Determine the (x, y) coordinate at the center of the cell enclosing the given text.  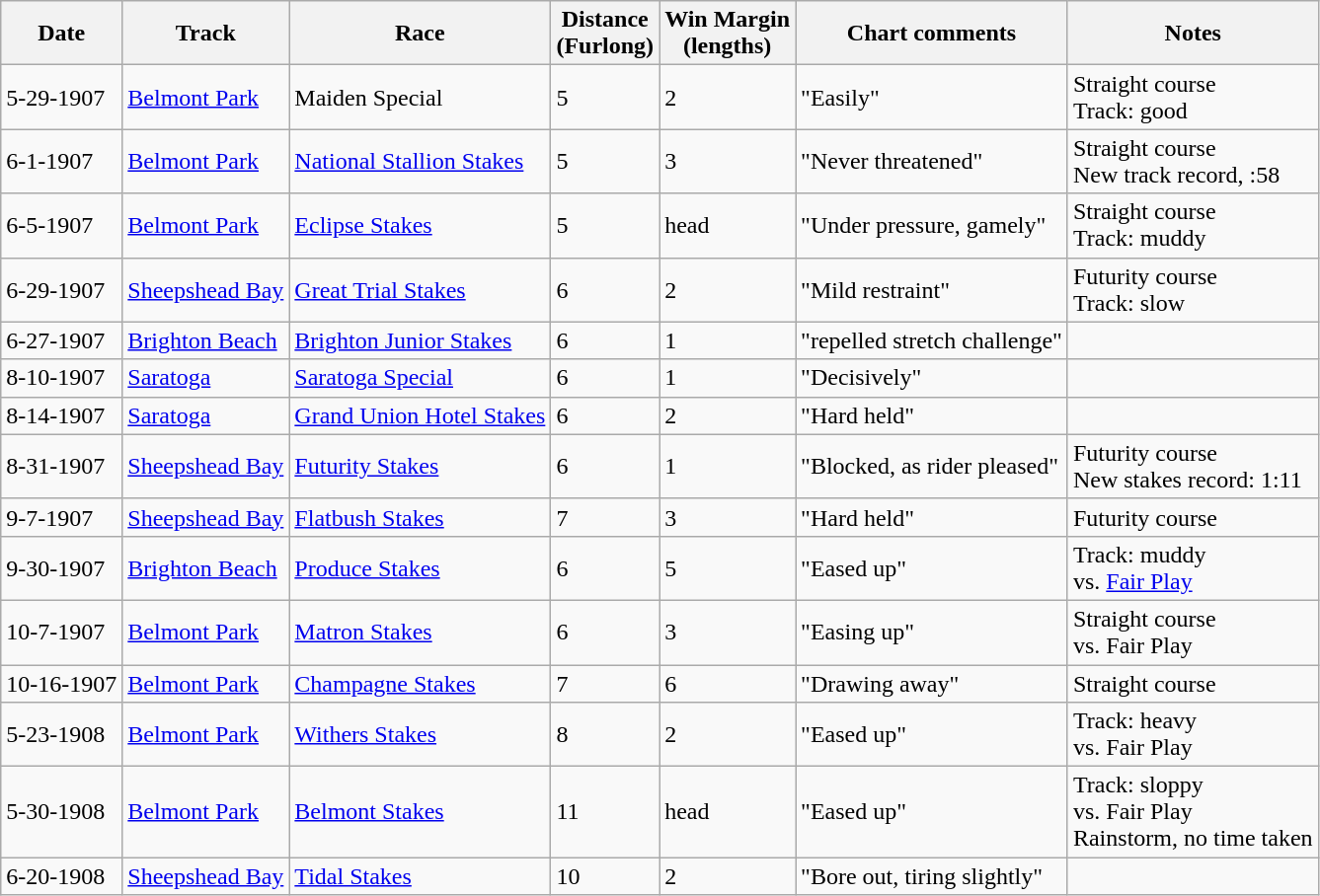
National Stallion Stakes (421, 162)
Champagne Stakes (421, 684)
6-29-1907 (61, 290)
Flatbush Stakes (421, 517)
"Easing up" (932, 632)
Straight coursevs. Fair Play (1193, 632)
Great Trial Stakes (421, 290)
Eclipse Stakes (421, 225)
Date (61, 34)
Brighton Junior Stakes (421, 340)
5-23-1908 (61, 734)
"Under pressure, gamely" (932, 225)
Straight courseNew track record, :58 (1193, 162)
Saratoga Special (421, 378)
"Decisively" (932, 378)
6-20-1908 (61, 876)
Futurity Stakes (421, 466)
Grand Union Hotel Stakes (421, 415)
"Bore out, tiring slightly" (932, 876)
10-16-1907 (61, 684)
8-10-1907 (61, 378)
Withers Stakes (421, 734)
Futurity courseNew stakes record: 1:11 (1193, 466)
Matron Stakes (421, 632)
Tidal Stakes (421, 876)
Straight courseTrack: muddy (1193, 225)
Win Margin(lengths) (728, 34)
Futurity course (1193, 517)
"Mild restraint" (932, 290)
Straight courseTrack: good (1193, 97)
8-31-1907 (61, 466)
6-5-1907 (61, 225)
"Never threatened" (932, 162)
10 (605, 876)
5-29-1907 (61, 97)
Track (205, 34)
Maiden Special (421, 97)
Notes (1193, 34)
11 (605, 812)
5-30-1908 (61, 812)
Futurity courseTrack: slow (1193, 290)
Distance(Furlong) (605, 34)
Race (421, 34)
"Drawing away" (932, 684)
Produce Stakes (421, 568)
8 (605, 734)
Track: sloppyvs. Fair PlayRainstorm, no time taken (1193, 812)
10-7-1907 (61, 632)
6-1-1907 (61, 162)
Track: heavyvs. Fair Play (1193, 734)
Chart comments (932, 34)
6-27-1907 (61, 340)
"Easily" (932, 97)
"repelled stretch challenge" (932, 340)
"Blocked, as rider pleased" (932, 466)
Straight course (1193, 684)
9-7-1907 (61, 517)
8-14-1907 (61, 415)
Track: muddyvs. Fair Play (1193, 568)
9-30-1907 (61, 568)
Belmont Stakes (421, 812)
